Detect which cell encompasses the target text, then output its (x, y) center coordinate. 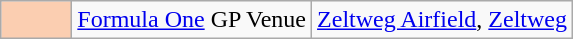
Formula One GP Venue (192, 20)
Zeltweg Airfield, Zeltweg (442, 20)
